Capture the cell that displays the provided text and extract its (x, y) central coordinate. 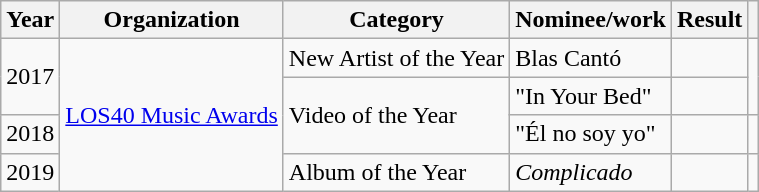
Organization (172, 20)
Nominee/work (591, 20)
Blas Cantó (591, 58)
Category (396, 20)
Album of the Year (396, 172)
Complicado (591, 172)
Year (30, 20)
"Él no soy yo" (591, 134)
New Artist of the Year (396, 58)
2018 (30, 134)
2017 (30, 77)
LOS40 Music Awards (172, 115)
Result (709, 20)
Video of the Year (396, 115)
"In Your Bed" (591, 96)
2019 (30, 172)
